Scan for the cell matching the given text and deliver its [x, y] coordinate at center. 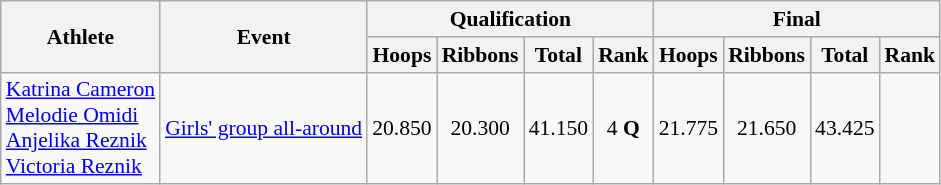
41.150 [558, 128]
Event [264, 36]
Katrina CameronMelodie OmidiAnjelika ReznikVictoria Reznik [80, 128]
43.425 [844, 128]
Final [797, 19]
4 Q [624, 128]
Qualification [510, 19]
21.650 [766, 128]
Athlete [80, 36]
20.850 [402, 128]
Girls' group all-around [264, 128]
20.300 [480, 128]
21.775 [688, 128]
